From the cell containing the given text, extract its center point as (x, y) coordinate. 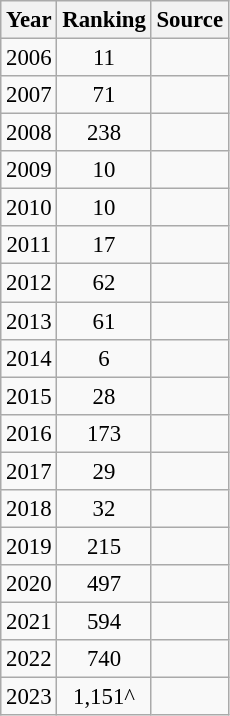
740 (104, 659)
2021 (29, 621)
2010 (29, 208)
2007 (29, 95)
Ranking (104, 20)
2023 (29, 697)
215 (104, 546)
28 (104, 396)
2014 (29, 358)
2006 (29, 58)
497 (104, 584)
1,151^ (104, 697)
62 (104, 283)
2017 (29, 471)
2019 (29, 546)
238 (104, 133)
Source (190, 20)
173 (104, 433)
2020 (29, 584)
2012 (29, 283)
2015 (29, 396)
2018 (29, 509)
2013 (29, 321)
17 (104, 245)
2009 (29, 170)
71 (104, 95)
Year (29, 20)
32 (104, 509)
29 (104, 471)
2022 (29, 659)
61 (104, 321)
6 (104, 358)
2011 (29, 245)
2008 (29, 133)
594 (104, 621)
2016 (29, 433)
11 (104, 58)
